Return the (X, Y) coordinate for the center point of the cell that contains the specified text.  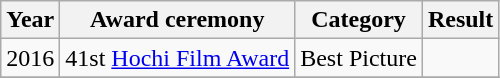
Year (30, 20)
2016 (30, 58)
Best Picture (359, 58)
41st Hochi Film Award (178, 58)
Result (460, 20)
Category (359, 20)
Award ceremony (178, 20)
